Detect which cell encompasses the target text, then output its (X, Y) center coordinate. 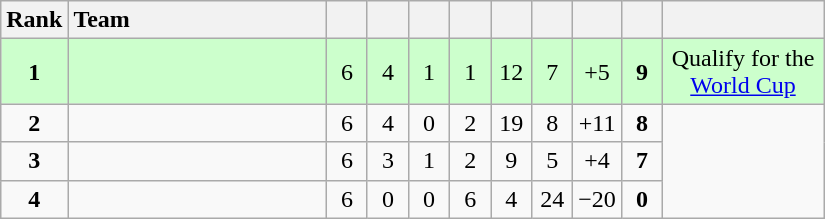
Qualify for the World Cup (742, 72)
+4 (598, 161)
−20 (598, 199)
Team (198, 20)
19 (512, 123)
Rank (34, 20)
12 (512, 72)
+11 (598, 123)
+5 (598, 72)
5 (552, 161)
24 (552, 199)
